Scan for the cell matching the given text and deliver its [X, Y] coordinate at center. 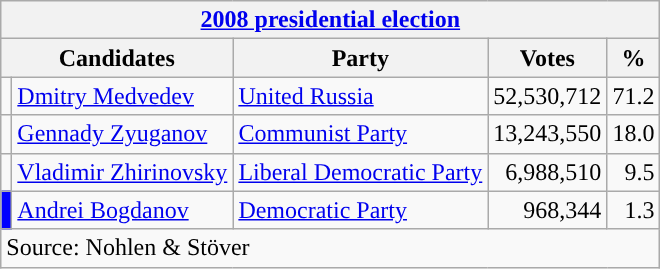
6,988,510 [548, 172]
Votes [548, 58]
Democratic Party [360, 210]
Liberal Democratic Party [360, 172]
Source: Nohlen & Stöver [330, 248]
Party [360, 58]
1.3 [634, 210]
United Russia [360, 96]
Gennady Zyuganov [122, 134]
Andrei Bogdanov [122, 210]
Candidates [117, 58]
52,530,712 [548, 96]
% [634, 58]
71.2 [634, 96]
Dmitry Medvedev [122, 96]
18.0 [634, 134]
2008 presidential election [330, 20]
Vladimir Zhirinovsky [122, 172]
13,243,550 [548, 134]
9.5 [634, 172]
Communist Party [360, 134]
968,344 [548, 210]
